Output the [x, y] coordinate of the center of the cell containing the given text.  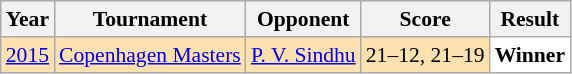
Winner [530, 55]
Opponent [304, 19]
Year [28, 19]
Tournament [150, 19]
2015 [28, 55]
P. V. Sindhu [304, 55]
Score [426, 19]
21–12, 21–19 [426, 55]
Copenhagen Masters [150, 55]
Result [530, 19]
